For the text-containing cell, return its midpoint in [X, Y] coordinate format. 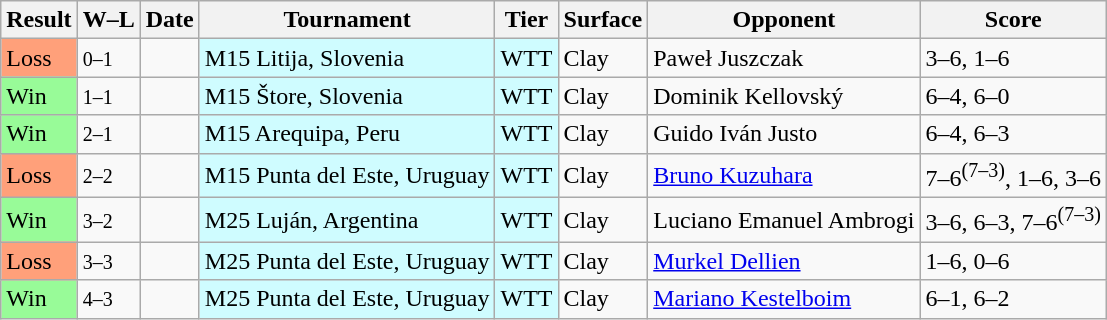
1–1 [108, 96]
M15 Litija, Slovenia [347, 58]
1–6, 0–6 [1013, 261]
M15 Punta del Este, Uruguay [347, 176]
M15 Štore, Slovenia [347, 96]
3–3 [108, 261]
6–4, 6–0 [1013, 96]
3–6, 1–6 [1013, 58]
4–3 [108, 299]
2–2 [108, 176]
Result [39, 20]
Date [170, 20]
Score [1013, 20]
Paweł Juszczak [784, 58]
Opponent [784, 20]
M15 Arequipa, Peru [347, 134]
Mariano Kestelboim [784, 299]
3–6, 6–3, 7–6(7–3) [1013, 220]
Tournament [347, 20]
Tier [526, 20]
Bruno Kuzuhara [784, 176]
2–1 [108, 134]
Luciano Emanuel Ambrogi [784, 220]
M25 Luján, Argentina [347, 220]
6–1, 6–2 [1013, 299]
Murkel Dellien [784, 261]
0–1 [108, 58]
7–6(7–3), 1–6, 3–6 [1013, 176]
3–2 [108, 220]
6–4, 6–3 [1013, 134]
Dominik Kellovský [784, 96]
W–L [108, 20]
Surface [603, 20]
Guido Iván Justo [784, 134]
